Provide the (x, y) coordinate of the cell's center where the given text is located.  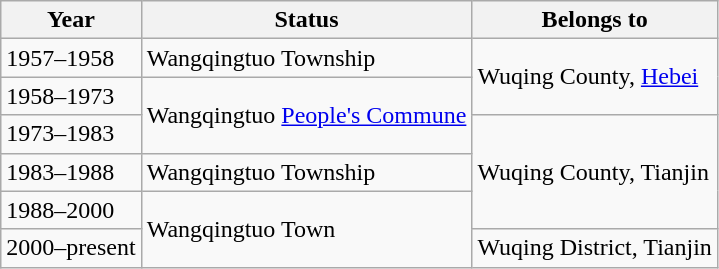
Wuqing District, Tianjin (594, 248)
1983–1988 (71, 172)
1988–2000 (71, 210)
1973–1983 (71, 134)
Belongs to (594, 20)
Wangqingtuo People's Commune (306, 115)
2000–present (71, 248)
1958–1973 (71, 96)
Year (71, 20)
Status (306, 20)
Wangqingtuo Town (306, 229)
Wuqing County, Tianjin (594, 172)
1957–1958 (71, 58)
Wuqing County, Hebei (594, 77)
